Search for the cell housing the specified text and yield its (X, Y) center coordinate. 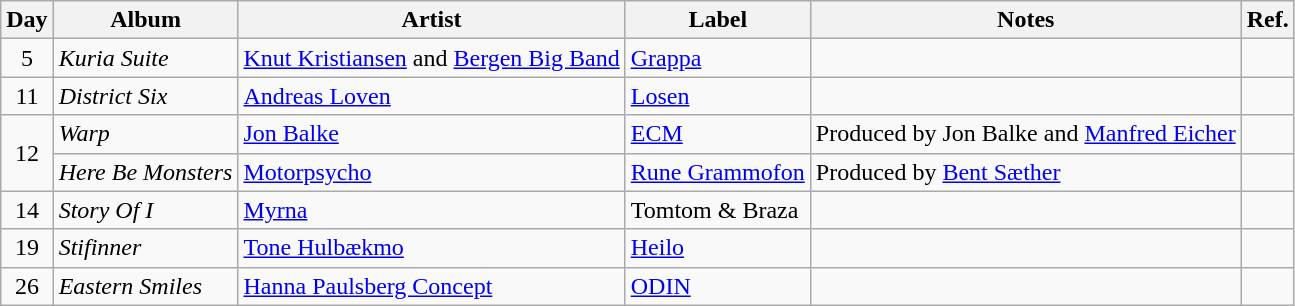
Ref. (1268, 20)
Produced by Jon Balke and Manfred Eicher (1026, 134)
Kuria Suite (146, 58)
Grappa (718, 58)
Label (718, 20)
District Six (146, 96)
19 (27, 248)
Hanna Paulsberg Concept (432, 286)
Tomtom & Braza (718, 210)
Story Of I (146, 210)
Stifinner (146, 248)
Produced by Bent Sæther (1026, 172)
Motorpsycho (432, 172)
Day (27, 20)
Warp (146, 134)
Jon Balke (432, 134)
26 (27, 286)
Myrna (432, 210)
Notes (1026, 20)
Album (146, 20)
5 (27, 58)
11 (27, 96)
Artist (432, 20)
Tone Hulbækmo (432, 248)
Here Be Monsters (146, 172)
ODIN (718, 286)
Eastern Smiles (146, 286)
ECM (718, 134)
Andreas Loven (432, 96)
12 (27, 153)
Heilo (718, 248)
Rune Grammofon (718, 172)
Losen (718, 96)
14 (27, 210)
Knut Kristiansen and Bergen Big Band (432, 58)
